Capture the cell that displays the provided text and extract its [x, y] central coordinate. 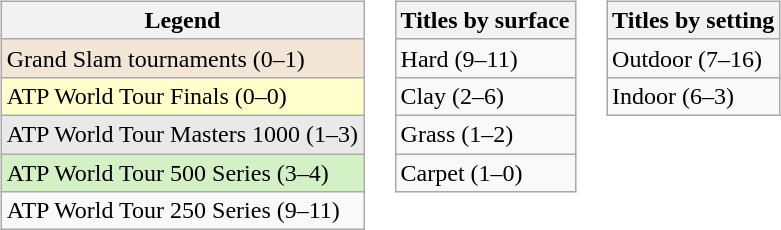
Hard (9–11) [485, 58]
Grand Slam tournaments (0–1) [182, 58]
Titles by surface [485, 20]
ATP World Tour 250 Series (9–11) [182, 211]
Indoor (6–3) [694, 96]
ATP World Tour 500 Series (3–4) [182, 173]
Grass (1–2) [485, 134]
Titles by setting [694, 20]
Carpet (1–0) [485, 173]
Legend [182, 20]
ATP World Tour Masters 1000 (1–3) [182, 134]
Outdoor (7–16) [694, 58]
ATP World Tour Finals (0–0) [182, 96]
Clay (2–6) [485, 96]
